Scan for the cell matching the given text and deliver its (X, Y) coordinate at center. 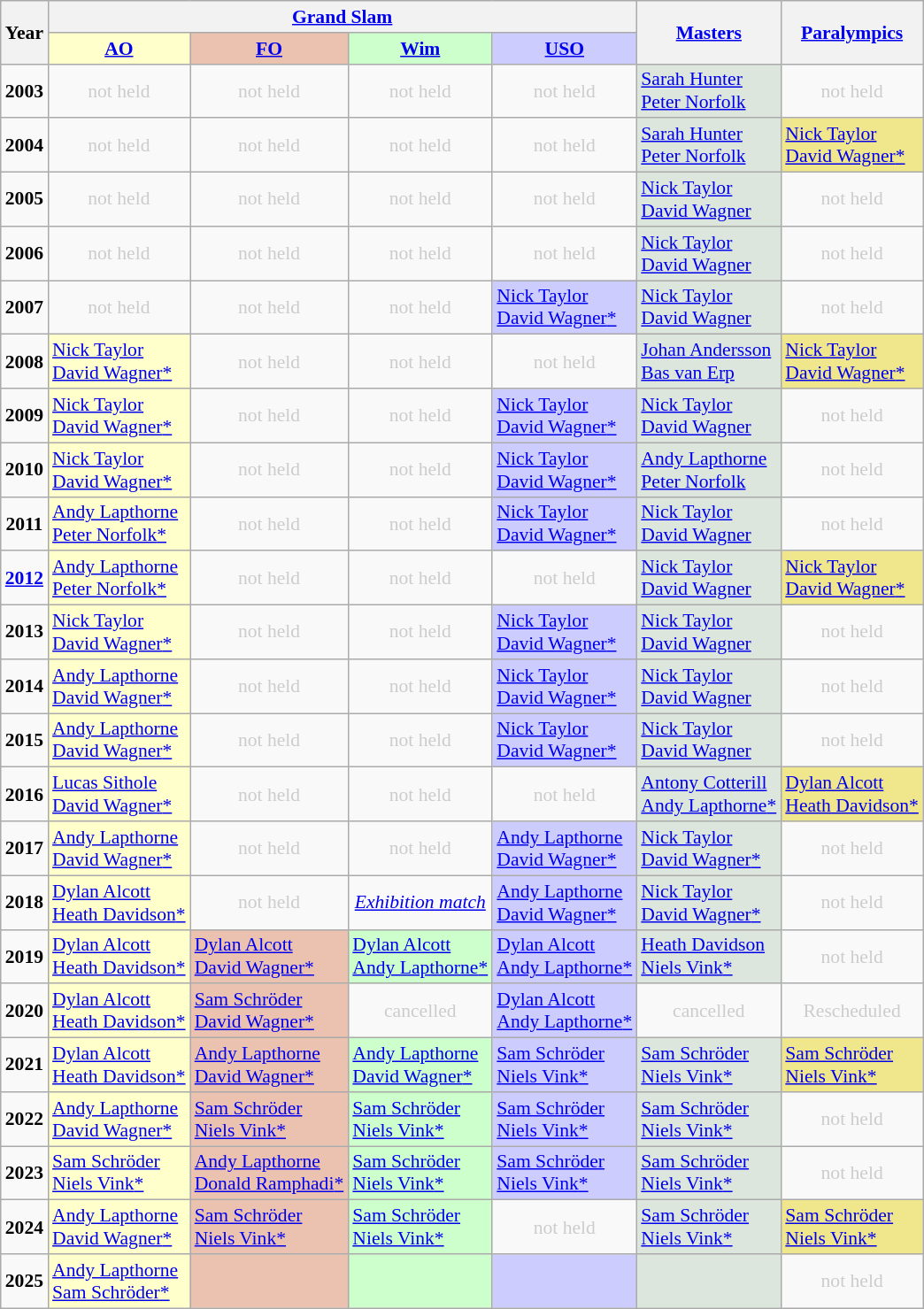
2010 (25, 469)
2019 (25, 956)
2004 (25, 145)
Rescheduled (851, 1011)
USO (565, 49)
2007 (25, 308)
2025 (25, 1282)
2008 (25, 361)
2012 (25, 579)
AO (119, 49)
Year (25, 32)
Dylan Alcott David Wagner* (269, 956)
2014 (25, 687)
2017 (25, 848)
Wim (420, 49)
2024 (25, 1227)
2016 (25, 795)
Heath Davidson Niels Vink* (708, 956)
Sam Schröder David Wagner* (269, 1011)
2003 (25, 90)
2023 (25, 1174)
2018 (25, 903)
Lucas Sithole David Wagner* (119, 795)
Masters (708, 32)
Johan Andersson Bas van Erp (708, 361)
Grand Slam (342, 17)
Andy Lapthorne Donald Ramphadi* (269, 1174)
2011 (25, 524)
2015 (25, 740)
FO (269, 49)
Paralympics (851, 32)
Exhibition match (420, 903)
Andy Lapthorne Sam Schröder* (119, 1282)
Antony Cotterill Andy Lapthorne* (708, 795)
2020 (25, 1011)
2009 (25, 416)
2022 (25, 1119)
2006 (25, 253)
Andy Lapthorne Peter Norfolk (708, 469)
2005 (25, 200)
2021 (25, 1066)
2013 (25, 632)
